Find where the given text appears and provide that cell's center as (X, Y) coordinate. 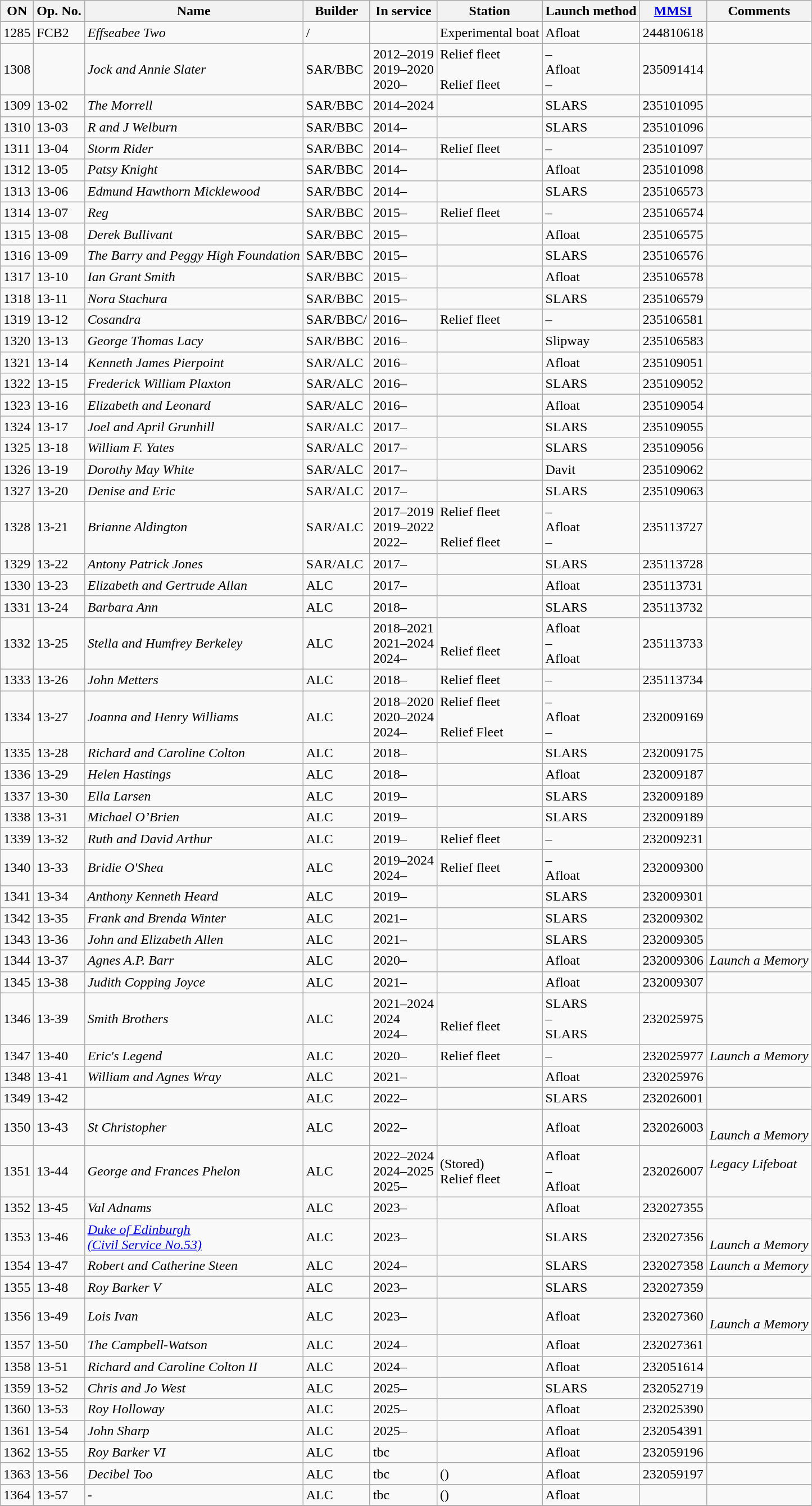
SLARS–SLARS (591, 1019)
Chris and Jo West (193, 1388)
1357 (17, 1345)
1340 (17, 868)
In service (403, 11)
The Morrell (193, 106)
1356 (17, 1317)
Lois Ivan (193, 1317)
13-26 (59, 680)
232009306 (673, 961)
13-22 (59, 564)
13-35 (59, 918)
13-47 (59, 1266)
232027355 (673, 1208)
Dorothy May White (193, 469)
The Campbell-Watson (193, 1345)
232009302 (673, 918)
235106574 (673, 212)
2021–202420242024– (403, 1019)
13-07 (59, 212)
1346 (17, 1019)
235109052 (673, 384)
13-55 (59, 1452)
1319 (17, 320)
13-13 (59, 341)
1347 (17, 1055)
232052719 (673, 1388)
235109055 (673, 427)
13-36 (59, 939)
SAR/BBC/ (336, 320)
Michael O’Brien (193, 817)
1344 (17, 961)
13-44 (59, 1172)
Frank and Brenda Winter (193, 918)
235109056 (673, 448)
1315 (17, 234)
Brianne Aldington (193, 527)
Ella Larsen (193, 796)
1350 (17, 1127)
1326 (17, 469)
235109054 (673, 405)
St Christopher (193, 1127)
13-52 (59, 1388)
13-15 (59, 384)
Elizabeth and Gertrude Allan (193, 585)
232051614 (673, 1367)
1359 (17, 1388)
13-38 (59, 982)
1310 (17, 127)
1314 (17, 212)
The Barry and Peggy High Foundation (193, 255)
George Thomas Lacy (193, 341)
13-31 (59, 817)
13-11 (59, 299)
/ (336, 33)
1322 (17, 384)
1318 (17, 299)
Kenneth James Pierpoint (193, 363)
1337 (17, 796)
13-51 (59, 1367)
13-06 (59, 191)
Smith Brothers (193, 1019)
235106583 (673, 341)
13-03 (59, 127)
13-27 (59, 716)
Frederick William Plaxton (193, 384)
Edmund Hawthorn Micklewood (193, 191)
Jock and Annie Slater (193, 69)
1358 (17, 1367)
13-10 (59, 277)
William and Agnes Wray (193, 1077)
–Afloat (591, 868)
13-54 (59, 1431)
13-14 (59, 363)
2012–20192019–20202020– (403, 69)
13-08 (59, 234)
232025390 (673, 1409)
13-12 (59, 320)
1361 (17, 1431)
1313 (17, 191)
232009307 (673, 982)
232009175 (673, 753)
235113734 (673, 680)
2014–2024 (403, 106)
232025977 (673, 1055)
13-21 (59, 527)
1339 (17, 839)
1343 (17, 939)
13-50 (59, 1345)
Derek Bullivant (193, 234)
1338 (17, 817)
235109062 (673, 469)
232027358 (673, 1266)
Bridie O'Shea (193, 868)
13-05 (59, 170)
1329 (17, 564)
Slipway (591, 341)
Cosandra (193, 320)
1360 (17, 1409)
232009231 (673, 839)
232009301 (673, 897)
1354 (17, 1266)
232027359 (673, 1287)
235101095 (673, 106)
Ian Grant Smith (193, 277)
Eric's Legend (193, 1055)
13-30 (59, 796)
235091414 (673, 69)
13-23 (59, 585)
Storm Rider (193, 148)
232009187 (673, 775)
13-25 (59, 643)
232009169 (673, 716)
232009300 (673, 868)
13-16 (59, 405)
1285 (17, 33)
1335 (17, 753)
232026003 (673, 1127)
13-42 (59, 1098)
1321 (17, 363)
13-49 (59, 1317)
Name (193, 11)
13-32 (59, 839)
Duke of Edinburgh(Civil Service No.53) (193, 1237)
Barbara Ann (193, 607)
13-37 (59, 961)
232025976 (673, 1077)
13-41 (59, 1077)
1328 (17, 527)
244810618 (673, 33)
235109063 (673, 491)
Launch method (591, 11)
1349 (17, 1098)
235113732 (673, 607)
232026007 (673, 1172)
1336 (17, 775)
Richard and Caroline Colton (193, 753)
13-04 (59, 148)
Helen Hastings (193, 775)
1364 (17, 1495)
Decibel Too (193, 1473)
13-34 (59, 897)
232054391 (673, 1431)
Robert and Catherine Steen (193, 1266)
13-17 (59, 427)
Richard and Caroline Colton II (193, 1367)
Denise and Eric (193, 491)
Judith Copping Joyce (193, 982)
235106578 (673, 277)
Elizabeth and Leonard (193, 405)
1323 (17, 405)
1362 (17, 1452)
MMSI (673, 11)
13-29 (59, 775)
232027356 (673, 1237)
Relief fleetRelief Fleet (489, 716)
235106581 (673, 320)
1334 (17, 716)
13-39 (59, 1019)
1333 (17, 680)
1316 (17, 255)
232059197 (673, 1473)
1312 (17, 170)
13-46 (59, 1237)
George and Frances Phelon (193, 1172)
1325 (17, 448)
13-57 (59, 1495)
Val Adnams (193, 1208)
1327 (17, 491)
John Metters (193, 680)
235106579 (673, 299)
Station (489, 11)
235106576 (673, 255)
13-43 (59, 1127)
Antony Patrick Jones (193, 564)
13-09 (59, 255)
232059196 (673, 1452)
Effseabee Two (193, 33)
Experimental boat (489, 33)
1355 (17, 1287)
13-53 (59, 1409)
235113733 (673, 643)
1311 (17, 148)
2018–20212021–20242024– (403, 643)
John and Elizabeth Allen (193, 939)
13-45 (59, 1208)
13-56 (59, 1473)
1353 (17, 1237)
1309 (17, 106)
13-24 (59, 607)
235101096 (673, 127)
13-48 (59, 1287)
Op. No. (59, 11)
1332 (17, 643)
Builder (336, 11)
1351 (17, 1172)
232026001 (673, 1098)
1341 (17, 897)
Joanna and Henry Williams (193, 716)
232009305 (673, 939)
1330 (17, 585)
235106575 (673, 234)
Roy Barker VI (193, 1452)
John Sharp (193, 1431)
Roy Holloway (193, 1409)
13-02 (59, 106)
235109051 (673, 363)
- (193, 1495)
13-40 (59, 1055)
Patsy Knight (193, 170)
Ruth and David Arthur (193, 839)
232025975 (673, 1019)
232027360 (673, 1317)
1320 (17, 341)
Stella and Humfrey Berkeley (193, 643)
William F. Yates (193, 448)
1331 (17, 607)
235113731 (673, 585)
Comments (759, 11)
2018–20202020–20242024– (403, 716)
2022–20242024–20252025– (403, 1172)
1308 (17, 69)
1345 (17, 982)
Agnes A.P. Barr (193, 961)
1352 (17, 1208)
235101097 (673, 148)
ON (17, 11)
13-19 (59, 469)
1324 (17, 427)
Roy Barker V (193, 1287)
1342 (17, 918)
13-18 (59, 448)
1363 (17, 1473)
Anthony Kenneth Heard (193, 897)
2019–20242024– (403, 868)
Legacy Lifeboat (759, 1172)
1348 (17, 1077)
(Stored)Relief fleet (489, 1172)
Joel and April Grunhill (193, 427)
235113727 (673, 527)
Nora Stachura (193, 299)
232027361 (673, 1345)
Reg (193, 212)
2017–20192019–20222022– (403, 527)
235106573 (673, 191)
235113728 (673, 564)
235101098 (673, 170)
Davit (591, 469)
13-20 (59, 491)
13-33 (59, 868)
FCB2 (59, 33)
1317 (17, 277)
R and J Welburn (193, 127)
13-28 (59, 753)
